From the cell containing the given text, extract its center point as (x, y) coordinate. 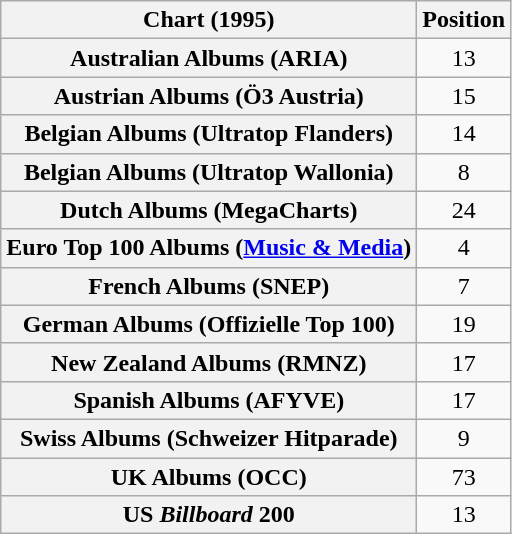
Australian Albums (ARIA) (209, 58)
4 (464, 248)
Spanish Albums (AFYVE) (209, 400)
New Zealand Albums (RMNZ) (209, 362)
US Billboard 200 (209, 515)
24 (464, 210)
9 (464, 438)
14 (464, 134)
Belgian Albums (Ultratop Wallonia) (209, 172)
19 (464, 324)
Dutch Albums (MegaCharts) (209, 210)
15 (464, 96)
German Albums (Offizielle Top 100) (209, 324)
French Albums (SNEP) (209, 286)
Belgian Albums (Ultratop Flanders) (209, 134)
Austrian Albums (Ö3 Austria) (209, 96)
Swiss Albums (Schweizer Hitparade) (209, 438)
Chart (1995) (209, 20)
Euro Top 100 Albums (Music & Media) (209, 248)
UK Albums (OCC) (209, 477)
7 (464, 286)
8 (464, 172)
73 (464, 477)
Position (464, 20)
